Output the [X, Y] coordinate of the center of the cell containing the given text.  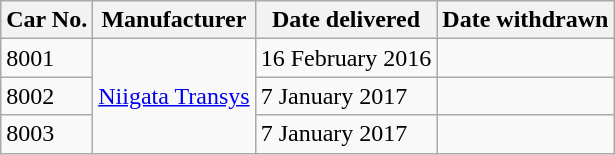
8001 [47, 58]
16 February 2016 [346, 58]
Date withdrawn [526, 20]
8002 [47, 96]
8003 [47, 134]
Niigata Transys [174, 96]
Manufacturer [174, 20]
Car No. [47, 20]
Date delivered [346, 20]
